Output the (X, Y) coordinate of the center of the cell containing the given text.  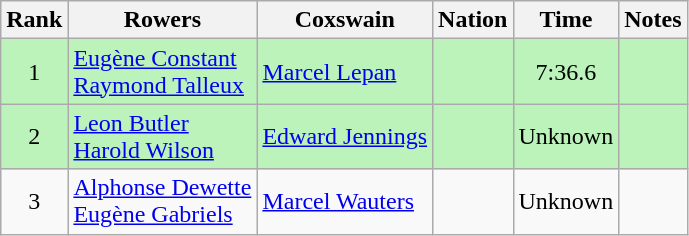
3 (34, 202)
2 (34, 136)
Leon Butler Harold Wilson (162, 136)
Edward Jennings (345, 136)
Coxswain (345, 20)
Eugène Constant Raymond Talleux (162, 72)
7:36.6 (566, 72)
Alphonse Dewette Eugène Gabriels (162, 202)
Rowers (162, 20)
Notes (653, 20)
Marcel Wauters (345, 202)
Rank (34, 20)
Time (566, 20)
Marcel Lepan (345, 72)
Nation (473, 20)
1 (34, 72)
